Return (x, y) of the center of cell containing provided text 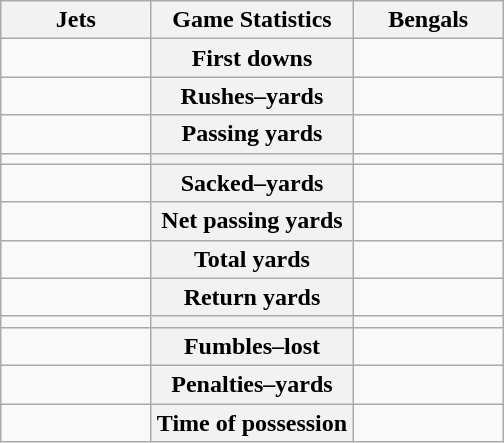
Sacked–yards (252, 183)
Time of possession (252, 423)
Game Statistics (252, 20)
Total yards (252, 259)
Passing yards (252, 134)
Fumbles–lost (252, 346)
Penalties–yards (252, 384)
Net passing yards (252, 221)
Jets (76, 20)
Bengals (428, 20)
Rushes–yards (252, 96)
First downs (252, 58)
Return yards (252, 297)
